Find where the given text appears and provide that cell's center as (X, Y) coordinate. 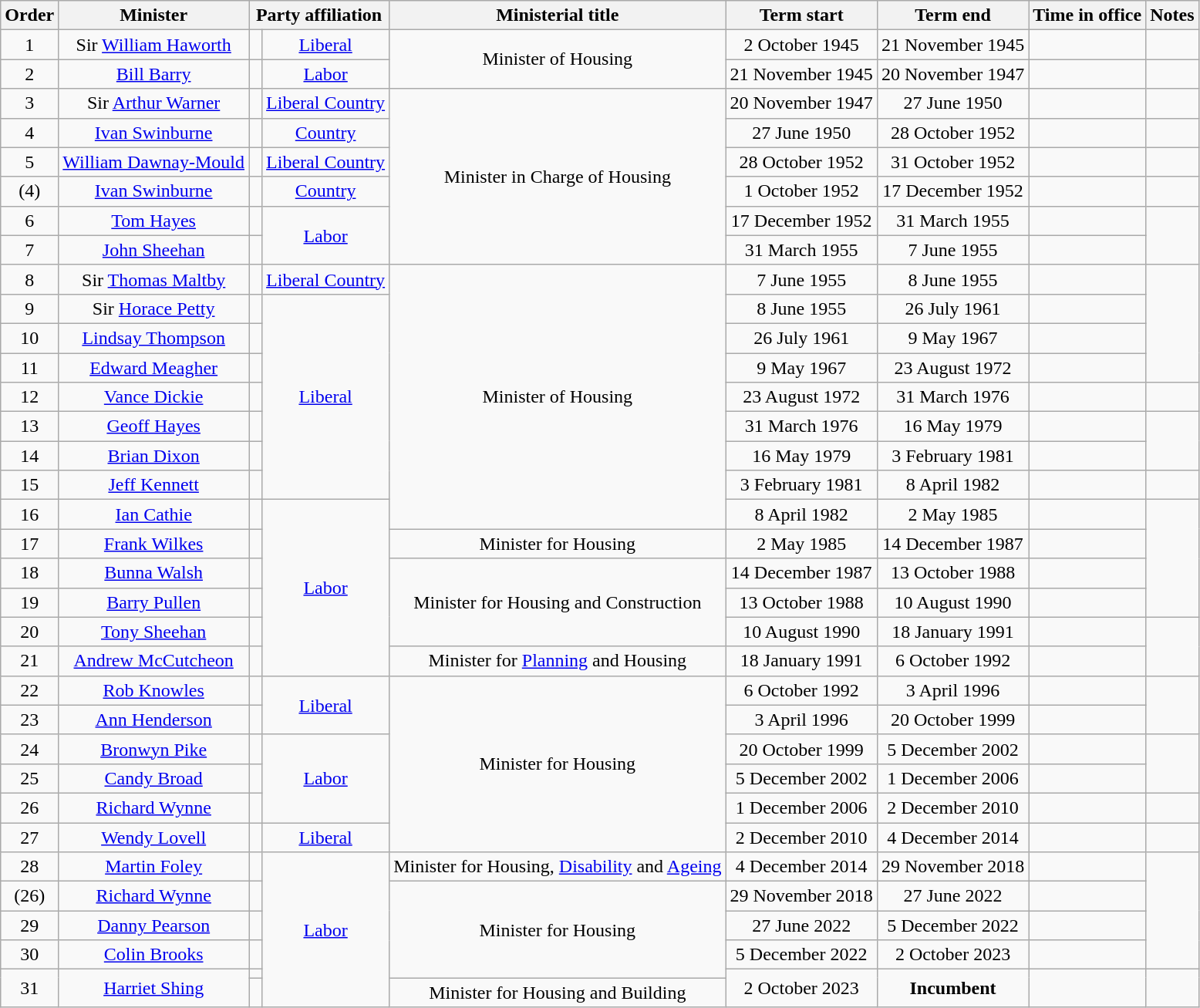
5 (29, 162)
Wendy Lovell (154, 837)
9 (29, 308)
22 (29, 690)
Time in office (1087, 15)
Sir William Haworth (154, 45)
Colin Brooks (154, 955)
27 (29, 837)
7 (29, 250)
18 (29, 573)
Term end (952, 15)
Ian Cathie (154, 514)
24 (29, 749)
Danny Pearson (154, 925)
Ann Henderson (154, 720)
16 (29, 514)
Bronwyn Pike (154, 749)
Sir Horace Petty (154, 308)
Sir Thomas Maltby (154, 279)
Jeff Kennett (154, 485)
Ministerial title (558, 15)
12 (29, 397)
17 (29, 544)
Notes (1172, 15)
(4) (29, 191)
11 (29, 368)
10 (29, 338)
1 (29, 45)
Minister for Housing and Construction (558, 602)
Andrew McCutcheon (154, 661)
14 (29, 456)
8 (29, 279)
Bunna Walsh (154, 573)
Tony Sheehan (154, 632)
4 (29, 133)
26 (29, 807)
Minister for Housing and Building (558, 993)
Order (29, 15)
John Sheehan (154, 250)
Rob Knowles (154, 690)
Harriet Shing (154, 989)
19 (29, 602)
Barry Pullen (154, 602)
3 (29, 103)
29 (29, 925)
Vance Dickie (154, 397)
20 (29, 632)
Frank Wilkes (154, 544)
Incumbent (952, 989)
2 (29, 74)
Geoff Hayes (154, 426)
15 (29, 485)
Sir Arthur Warner (154, 103)
2 October 1945 (801, 45)
(26) (29, 896)
Brian Dixon (154, 456)
6 (29, 221)
Tom Hayes (154, 221)
21 (29, 661)
13 (29, 426)
31 October 1952 (952, 162)
William Dawnay-Mould (154, 162)
Minister (154, 15)
23 (29, 720)
25 (29, 778)
Minister in Charge of Housing (558, 177)
Minister for Planning and Housing (558, 661)
Party affiliation (319, 15)
Martin Foley (154, 867)
28 (29, 867)
Minister for Housing, Disability and Ageing (558, 867)
1 October 1952 (801, 191)
Candy Broad (154, 778)
Edward Meagher (154, 368)
30 (29, 955)
Bill Barry (154, 74)
31 (29, 989)
Term start (801, 15)
Lindsay Thompson (154, 338)
